From the cell containing the given text, extract its center point as [x, y] coordinate. 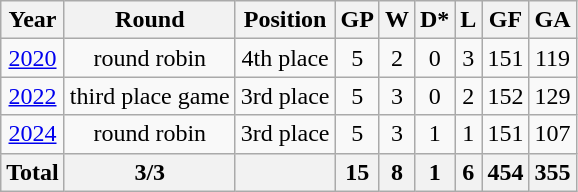
Year [33, 20]
355 [552, 172]
GP [357, 20]
2024 [33, 134]
6 [468, 172]
4th place [285, 58]
119 [552, 58]
107 [552, 134]
D* [434, 20]
Total [33, 172]
129 [552, 96]
15 [357, 172]
152 [506, 96]
Round [150, 20]
454 [506, 172]
2020 [33, 58]
W [396, 20]
third place game [150, 96]
Position [285, 20]
GA [552, 20]
L [468, 20]
GF [506, 20]
2022 [33, 96]
3/3 [150, 172]
8 [396, 172]
